Identify which cell holds the provided text, then report its (x, y) central coordinate. 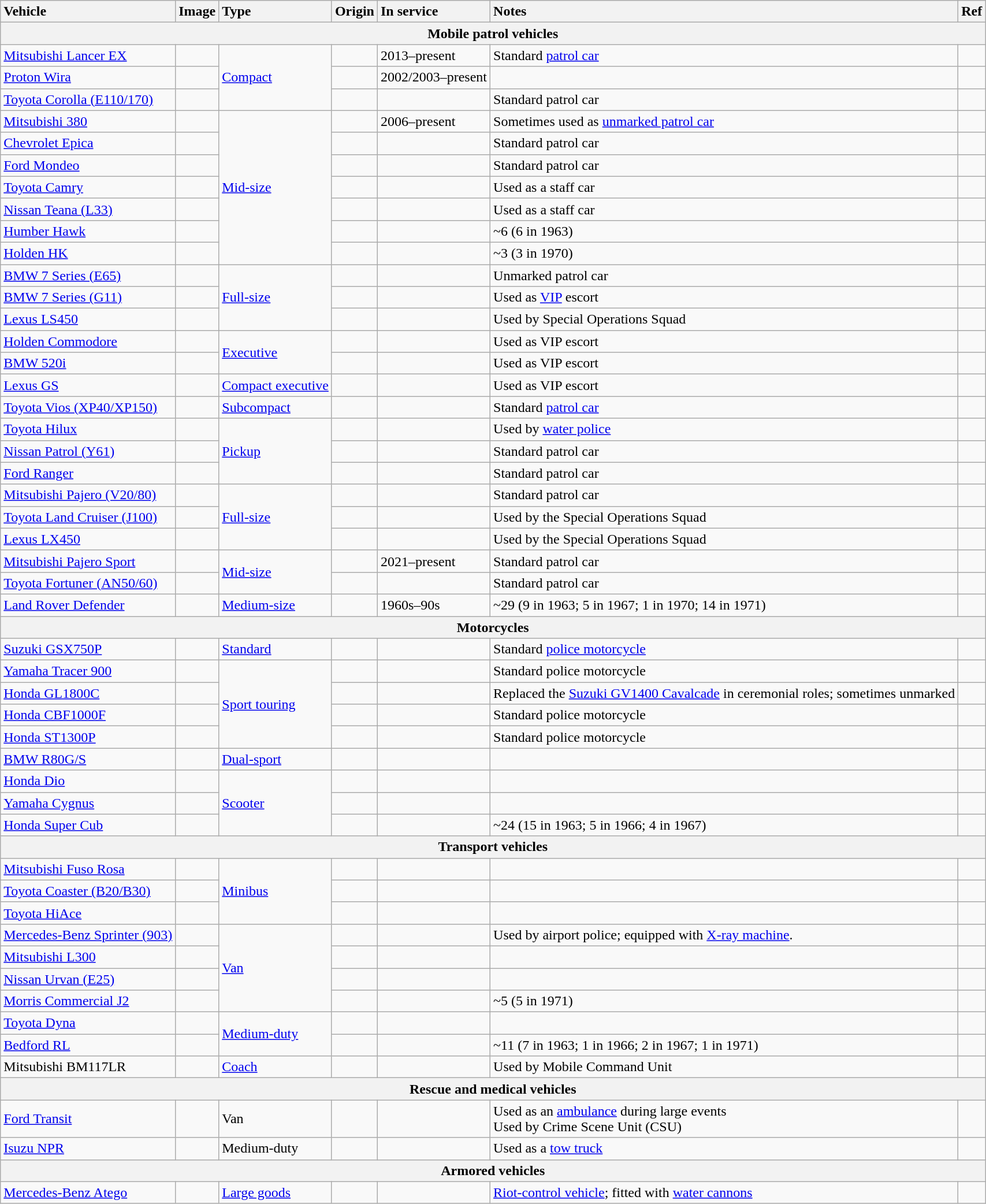
Holden HK (88, 253)
Chevrolet Epica (88, 143)
Proton Wira (88, 77)
Used by Mobile Command Unit (724, 1067)
Origin (355, 12)
Honda CBF1000F (88, 715)
Nissan Patrol (Y61) (88, 451)
Mitsubishi L300 (88, 957)
Used as an ambulance during large eventsUsed by Crime Scene Unit (CSU) (724, 1118)
Lexus LS450 (88, 319)
Medium-size (276, 605)
Isuzu NPR (88, 1149)
Lexus LX450 (88, 539)
Toyota Corolla (E110/170) (88, 99)
Honda Super Cub (88, 825)
Motorcycles (493, 627)
Dual-sport (276, 759)
Ref (972, 12)
Toyota Land Cruiser (J100) (88, 517)
Mitsubishi BM117LR (88, 1067)
1960s–90s (433, 605)
Holden Commodore (88, 341)
Coach (276, 1067)
In service (433, 12)
Scooter (276, 803)
Yamaha Tracer 900 (88, 671)
~5 (5 in 1971) (724, 1001)
Mobile patrol vehicles (493, 34)
Transport vehicles (493, 847)
Ford Mondeo (88, 165)
Used by airport police; equipped with X-ray machine. (724, 935)
Toyota Hilux (88, 429)
~24 (15 in 1963; 5 in 1966; 4 in 1967) (724, 825)
Nissan Urvan (E25) (88, 979)
~29 (9 in 1963; 5 in 1967; 1 in 1970; 14 in 1971) (724, 605)
Honda ST1300P (88, 737)
Toyota Fortuner (AN50/60) (88, 583)
~11 (7 in 1963; 1 in 1966; 2 in 1967; 1 in 1971) (724, 1045)
~3 (3 in 1970) (724, 253)
Image (198, 12)
Ford Transit (88, 1118)
Notes (724, 12)
Ford Ranger (88, 473)
2002/2003–present (433, 77)
Lexus GS (88, 385)
Sport touring (276, 704)
Mitsubishi 380 (88, 121)
Morris Commercial J2 (88, 1001)
Used by Special Operations Squad (724, 319)
Mitsubishi Pajero (V20/80) (88, 495)
Used as a tow truck (724, 1149)
Suzuki GSX750P (88, 649)
Toyota HiAce (88, 913)
Mitsubishi Fuso Rosa (88, 869)
Honda Dio (88, 781)
Armored vehicles (493, 1170)
Subcompact (276, 407)
Vehicle (88, 12)
Yamaha Cygnus (88, 803)
BMW 7 Series (E65) (88, 276)
Compact executive (276, 385)
Land Rover Defender (88, 605)
Large goods (276, 1192)
Compact (276, 77)
Honda GL1800C (88, 693)
Minibus (276, 891)
Standard (276, 649)
Nissan Teana (L33) (88, 209)
BMW R80G/S (88, 759)
Humber Hawk (88, 231)
Mitsubishi Lancer EX (88, 55)
Mercedes-Benz Sprinter (903) (88, 935)
Toyota Coaster (B20/B30) (88, 891)
Unmarked patrol car (724, 276)
Mitsubishi Pajero Sport (88, 561)
Used by water police (724, 429)
Riot-control vehicle; fitted with water cannons (724, 1192)
2013–present (433, 55)
Toyota Vios (XP40/XP150) (88, 407)
2006–present (433, 121)
Replaced the Suzuki GV1400 Cavalcade in ceremonial roles; sometimes unmarked (724, 693)
Executive (276, 352)
Sometimes used as unmarked patrol car (724, 121)
Mercedes-Benz Atego (88, 1192)
BMW 520i (88, 363)
~6 (6 in 1963) (724, 231)
Rescue and medical vehicles (493, 1089)
Toyota Dyna (88, 1023)
BMW 7 Series (G11) (88, 298)
Type (276, 12)
Pickup (276, 451)
Bedford RL (88, 1045)
2021–present (433, 561)
Toyota Camry (88, 187)
